Provide the [x, y] coordinate of the cell's center where the given text is located.  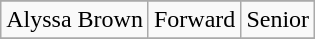
Alyssa Brown [75, 20]
Senior [278, 20]
Forward [194, 20]
